Find where the given text appears and provide that cell's center as [X, Y] coordinate. 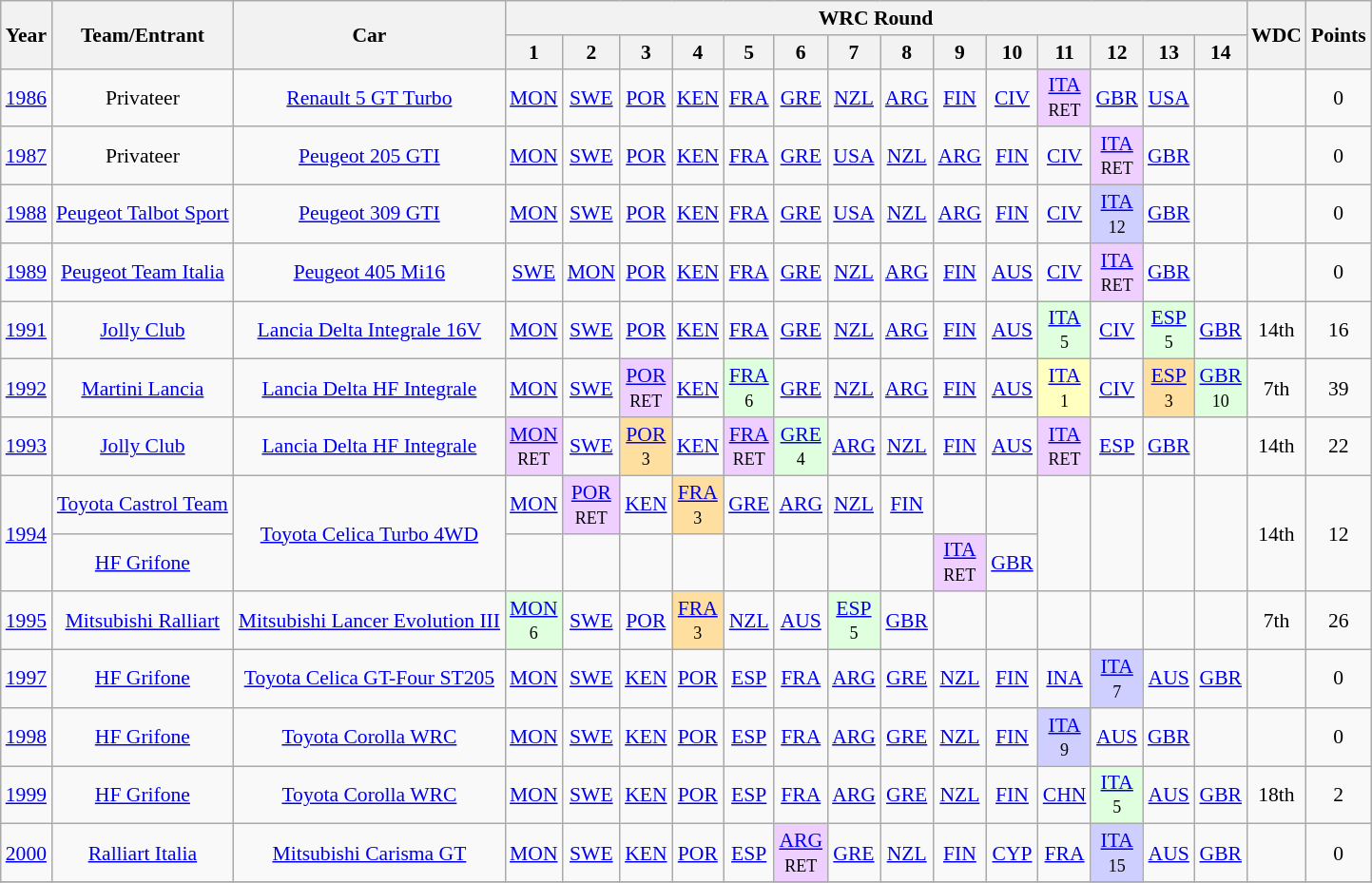
WRC Round [876, 18]
18th [1276, 795]
FRA6 [749, 388]
1994 [27, 533]
1986 [27, 97]
ITA12 [1116, 215]
1992 [27, 388]
4 [698, 52]
1997 [27, 679]
Points [1339, 34]
1999 [27, 795]
1 [534, 52]
1989 [27, 272]
2000 [27, 854]
ITA1 [1065, 388]
1993 [27, 447]
Peugeot Team Italia [143, 272]
Lancia Delta Integrale 16V [369, 331]
Peugeot 309 GTI [369, 215]
ARGRET [801, 854]
13 [1169, 52]
14 [1221, 52]
Ralliart Italia [143, 854]
9 [960, 52]
Toyota Celica Turbo 4WD [369, 533]
Mitsubishi Ralliart [143, 622]
MONRET [534, 447]
3 [646, 52]
Year [27, 34]
Team/Entrant [143, 34]
Peugeot 205 GTI [369, 156]
GBR10 [1221, 388]
1991 [27, 331]
Toyota Castrol Team [143, 504]
39 [1339, 388]
WDC [1276, 34]
1995 [27, 622]
Peugeot Talbot Sport [143, 215]
FRARET [749, 447]
Car [369, 34]
7 [854, 52]
Mitsubishi Lancer Evolution III [369, 622]
ITA9 [1065, 738]
16 [1339, 331]
10 [1012, 52]
ITA7 [1116, 679]
1988 [27, 215]
Peugeot 405 Mi16 [369, 272]
5 [749, 52]
GRE4 [801, 447]
1998 [27, 738]
INA [1065, 679]
POR3 [646, 447]
Martini Lancia [143, 388]
ITA15 [1116, 854]
22 [1339, 447]
Toyota Celica GT-Four ST205 [369, 679]
6 [801, 52]
CYP [1012, 854]
26 [1339, 622]
Renault 5 GT Turbo [369, 97]
11 [1065, 52]
MON6 [534, 622]
Mitsubishi Carisma GT [369, 854]
CHN [1065, 795]
ESP3 [1169, 388]
8 [907, 52]
1987 [27, 156]
